Return (x, y) of the center of cell containing provided text 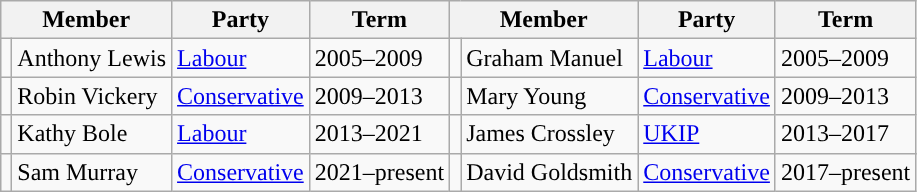
2017–present (845, 172)
Mary Young (550, 96)
Anthony Lewis (92, 58)
UKIP (707, 134)
Sam Murray (92, 172)
David Goldsmith (550, 172)
2013–2021 (379, 134)
2021–present (379, 172)
2013–2017 (845, 134)
Robin Vickery (92, 96)
Graham Manuel (550, 58)
James Crossley (550, 134)
Kathy Bole (92, 134)
